For the text-containing cell, return its midpoint in (x, y) coordinate format. 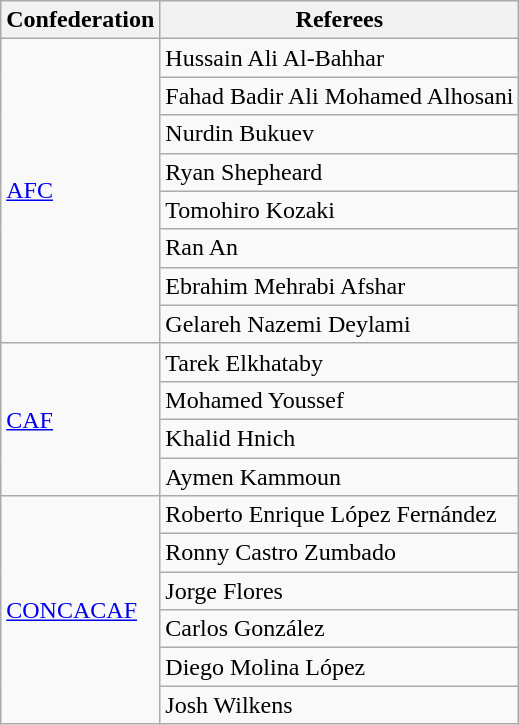
Gelareh Nazemi Deylami (340, 324)
Confederation (80, 20)
Roberto Enrique López Fernández (340, 515)
Ran An (340, 248)
Tarek Elkhataby (340, 362)
Ronny Castro Zumbado (340, 553)
Referees (340, 20)
Tomohiro Kozaki (340, 210)
Fahad Badir Ali Mohamed Alhosani (340, 96)
Ryan Shepheard (340, 172)
CONCACAF (80, 610)
Aymen Kammoun (340, 477)
Hussain Ali Al-Bahhar (340, 58)
CAF (80, 419)
AFC (80, 191)
Khalid Hnich (340, 438)
Ebrahim Mehrabi Afshar (340, 286)
Mohamed Youssef (340, 400)
Josh Wilkens (340, 705)
Jorge Flores (340, 591)
Diego Molina López (340, 667)
Nurdin Bukuev (340, 134)
Carlos González (340, 629)
